Provide the [x, y] coordinate of the cell's center where the given text is located.  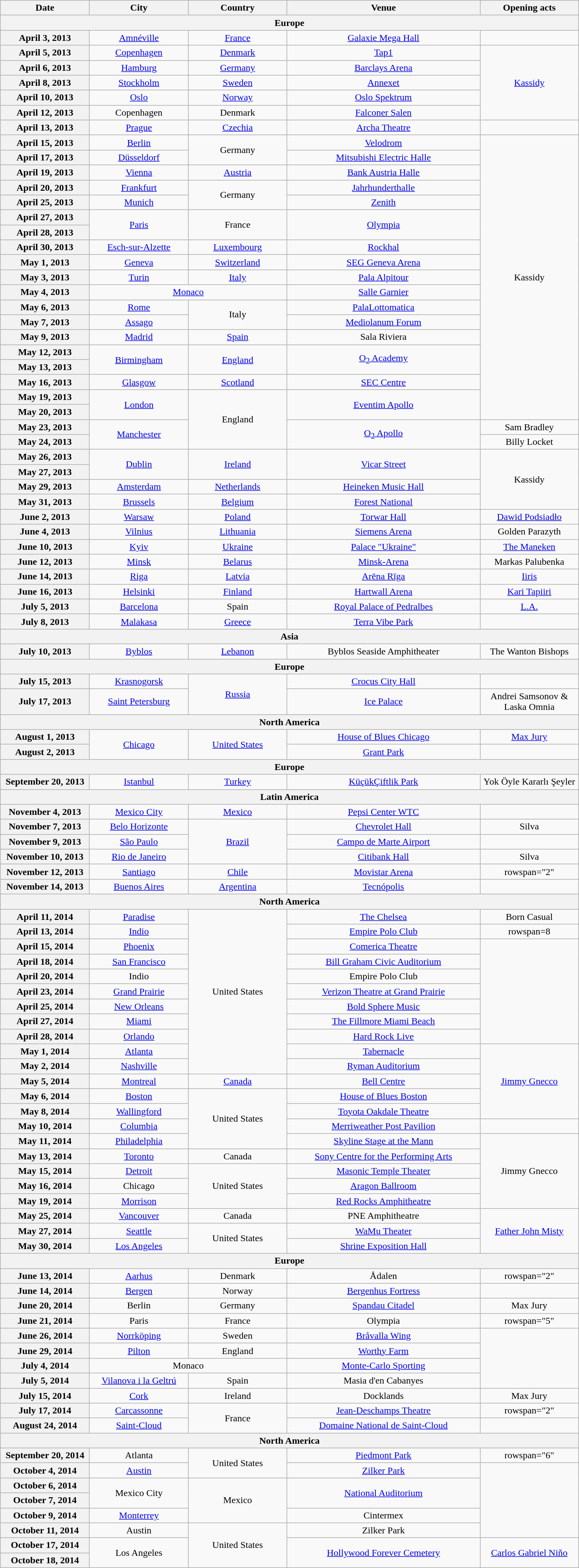
Jahrhunderthalle [384, 188]
Masia d'en Cabanyes [384, 1380]
April 3, 2013 [45, 38]
Dawid Podsiadło [529, 517]
National Auditorium [384, 1493]
Lebanon [237, 651]
Crocus City Hall [384, 682]
Netherlands [237, 487]
Paradise [139, 917]
Turkey [237, 782]
Madrid [139, 337]
April 23, 2014 [45, 991]
October 6, 2014 [45, 1485]
Toronto [139, 1156]
Docklands [384, 1396]
May 7, 2013 [45, 322]
Campo de Marte Airport [384, 842]
PalaLottomatica [384, 307]
Chile [237, 872]
L.A. [529, 606]
May 5, 2014 [45, 1081]
November 12, 2013 [45, 872]
Sala Riviera [384, 337]
Eventim Apollo [384, 404]
July 15, 2013 [45, 682]
May 13, 2013 [45, 367]
July 17, 2014 [45, 1411]
Spandau Citadel [384, 1306]
Montreal [139, 1081]
Philadelphia [139, 1141]
Asia [289, 636]
June 21, 2014 [45, 1321]
May 23, 2013 [45, 427]
Russia [237, 695]
Billy Locket [529, 442]
rowspan="6" [529, 1456]
PNE Amphitheatre [384, 1216]
May 1, 2014 [45, 1051]
Lithuania [237, 532]
Venue [384, 8]
Ryman Auditorium [384, 1066]
Byblos [139, 651]
Belgium [237, 502]
Phoenix [139, 947]
Country [237, 8]
The Chelsea [384, 917]
May 4, 2013 [45, 292]
June 16, 2013 [45, 591]
Pepsi Center WTC [384, 812]
São Paulo [139, 842]
rowspan=8 [529, 932]
Worthy Farm [384, 1351]
July 4, 2014 [45, 1365]
Aragon Ballroom [384, 1186]
Manchester [139, 434]
October 4, 2014 [45, 1470]
Wallingford [139, 1111]
Yok Öyle Kararlı Şeyler [529, 782]
May 27, 2014 [45, 1231]
May 27, 2013 [45, 472]
Finland [237, 591]
Iiris [529, 577]
April 28, 2014 [45, 1036]
Born Casual [529, 917]
May 16, 2014 [45, 1186]
Rio de Janeiro [139, 857]
Opening acts [529, 8]
October 9, 2014 [45, 1515]
SEG Geneva Arena [384, 262]
May 19, 2014 [45, 1201]
Grand Prairie [139, 991]
June 13, 2014 [45, 1276]
Masonic Temple Theater [384, 1171]
Pilton [139, 1351]
July 5, 2013 [45, 606]
Golden Parazyth [529, 532]
Ukraine [237, 547]
May 15, 2014 [45, 1171]
Birmingham [139, 359]
November 7, 2013 [45, 827]
WaMu Theater [384, 1231]
Skyline Stage at the Mann [384, 1141]
Hollywood Forever Cemetery [384, 1553]
Terra Vibe Park [384, 621]
May 2, 2014 [45, 1066]
Saint Petersburg [139, 702]
May 16, 2013 [45, 382]
October 7, 2014 [45, 1500]
Prague [139, 127]
Norrköping [139, 1336]
Amnéville [139, 38]
Cintermex [384, 1515]
April 18, 2014 [45, 962]
Bank Austria Halle [384, 172]
Scotland [237, 382]
Red Rocks Amphitheatre [384, 1201]
April 13, 2013 [45, 127]
Ice Palace [384, 702]
Aarhus [139, 1276]
Sony Centre for the Performing Arts [384, 1156]
House of Blues Boston [384, 1096]
Carlos Gabriel Niño [529, 1553]
June 14, 2014 [45, 1291]
May 6, 2014 [45, 1096]
Falconer Salen [384, 112]
June 2, 2013 [45, 517]
Piedmont Park [384, 1456]
May 29, 2013 [45, 487]
Tabernacle [384, 1051]
Markas Palubenka [529, 562]
Belo Horizonte [139, 827]
Byblos Seaside Amphitheater [384, 651]
O2 Apollo [384, 434]
Shrine Exposition Hall [384, 1246]
September 20, 2013 [45, 782]
November 4, 2013 [45, 812]
Mitsubishi Electric Halle [384, 157]
City [139, 8]
April 27, 2013 [45, 217]
Saint-Cloud [139, 1426]
April 25, 2014 [45, 1006]
April 20, 2014 [45, 977]
May 6, 2013 [45, 307]
Frankfurt [139, 188]
Pala Alpitour [384, 277]
KüçükÇiftlik Park [384, 782]
April 20, 2013 [45, 188]
Ådalen [384, 1276]
Bell Centre [384, 1081]
May 12, 2013 [45, 352]
Boston [139, 1096]
June 10, 2013 [45, 547]
Turin [139, 277]
Munich [139, 203]
Riga [139, 577]
July 5, 2014 [45, 1380]
Hartwall Arena [384, 591]
Citibank Hall [384, 857]
April 27, 2014 [45, 1021]
June 12, 2013 [45, 562]
May 30, 2014 [45, 1246]
rowspan="5" [529, 1321]
Kyiv [139, 547]
May 31, 2013 [45, 502]
May 25, 2014 [45, 1216]
May 1, 2013 [45, 262]
Siemens Arena [384, 532]
Poland [237, 517]
Assago [139, 322]
Grant Park [384, 752]
Salle Garnier [384, 292]
Comerica Theatre [384, 947]
Minsk [139, 562]
Austria [237, 172]
Monterrey [139, 1515]
Amsterdam [139, 487]
June 14, 2013 [45, 577]
Greece [237, 621]
May 3, 2013 [45, 277]
May 11, 2014 [45, 1141]
May 8, 2014 [45, 1111]
Forest National [384, 502]
April 15, 2014 [45, 947]
October 11, 2014 [45, 1530]
April 17, 2013 [45, 157]
April 10, 2013 [45, 98]
Bergen [139, 1291]
Minsk-Arena [384, 562]
Esch-sur-Alzette [139, 247]
Geneva [139, 262]
Royal Palace of Pedralbes [384, 606]
July 17, 2013 [45, 702]
Czechia [237, 127]
Brussels [139, 502]
November 14, 2013 [45, 886]
Merriweather Post Pavilion [384, 1126]
May 10, 2014 [45, 1126]
Detroit [139, 1171]
Columbia [139, 1126]
Bergenhus Fortress [384, 1291]
May 19, 2013 [45, 397]
Verizon Theatre at Grand Prairie [384, 991]
Arēna Rīga [384, 577]
Hard Rock Live [384, 1036]
Cork [139, 1396]
Seattle [139, 1231]
April 25, 2013 [45, 203]
The Fillmore Miami Beach [384, 1021]
Carcassonne [139, 1411]
Latvia [237, 577]
Sam Bradley [529, 427]
April 8, 2013 [45, 83]
Toyota Oakdale Theatre [384, 1111]
Krasnogorsk [139, 682]
April 11, 2014 [45, 917]
Düsseldorf [139, 157]
San Francisco [139, 962]
Annexet [384, 83]
May 9, 2013 [45, 337]
Father John Misty [529, 1231]
Heineken Music Hall [384, 487]
June 20, 2014 [45, 1306]
O2 Academy [384, 359]
July 8, 2013 [45, 621]
Velodrom [384, 142]
Brazil [237, 842]
Tap1 [384, 53]
Tecnópolis [384, 886]
Monte-Carlo Sporting [384, 1365]
Palace "Ukraine" [384, 547]
May 20, 2013 [45, 412]
Latin America [289, 797]
September 20, 2014 [45, 1456]
Nashville [139, 1066]
November 10, 2013 [45, 857]
Luxembourg [237, 247]
June 29, 2014 [45, 1351]
Vancouver [139, 1216]
Bold Sphere Music [384, 1006]
Vilanova i la Geltrú [139, 1380]
April 5, 2013 [45, 53]
April 15, 2013 [45, 142]
Zenith [384, 203]
Galaxie Mega Hall [384, 38]
Oslo [139, 98]
Kari Tapiiri [529, 591]
Helsinki [139, 591]
Bråvalla Wing [384, 1336]
Buenos Aires [139, 886]
August 24, 2014 [45, 1426]
October 18, 2014 [45, 1560]
Santiago [139, 872]
April 6, 2013 [45, 68]
Chevrolet Hall [384, 827]
June 4, 2013 [45, 532]
Bill Graham Civic Auditorium [384, 962]
Dublin [139, 464]
Warsaw [139, 517]
Morrison [139, 1201]
Movistar Arena [384, 872]
Miami [139, 1021]
The Maneken [529, 547]
Istanbul [139, 782]
Belarus [237, 562]
November 9, 2013 [45, 842]
Argentina [237, 886]
July 15, 2014 [45, 1396]
The Wanton Bishops [529, 651]
April 12, 2013 [45, 112]
Vilnius [139, 532]
Andrei Samsonov & Laska Omnia [529, 702]
April 19, 2013 [45, 172]
Stockholm [139, 83]
Date [45, 8]
Archa Theatre [384, 127]
August 2, 2013 [45, 752]
Rome [139, 307]
Domaine National de Saint-Cloud [384, 1426]
Torwar Hall [384, 517]
London [139, 404]
Malakasa [139, 621]
Rockhal [384, 247]
Mediolanum Forum [384, 322]
Vienna [139, 172]
SEC Centre [384, 382]
Orlando [139, 1036]
Barcelona [139, 606]
August 1, 2013 [45, 737]
Barclays Arena [384, 68]
House of Blues Chicago [384, 737]
Hamburg [139, 68]
Switzerland [237, 262]
May 26, 2013 [45, 457]
Jean-Deschamps Theatre [384, 1411]
May 24, 2013 [45, 442]
July 10, 2013 [45, 651]
Vicar Street [384, 464]
May 13, 2014 [45, 1156]
April 13, 2014 [45, 932]
June 26, 2014 [45, 1336]
Oslo Spektrum [384, 98]
April 30, 2013 [45, 247]
New Orleans [139, 1006]
Glasgow [139, 382]
April 28, 2013 [45, 232]
October 17, 2014 [45, 1545]
